Scan for the cell matching the given text and deliver its [X, Y] coordinate at center. 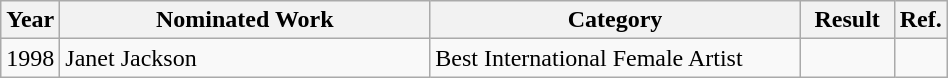
Result [847, 20]
Year [30, 20]
Category [615, 20]
Janet Jackson [245, 58]
Ref. [920, 20]
Nominated Work [245, 20]
1998 [30, 58]
Best International Female Artist [615, 58]
